Return the [X, Y] coordinate for the center point of the cell that contains the specified text.  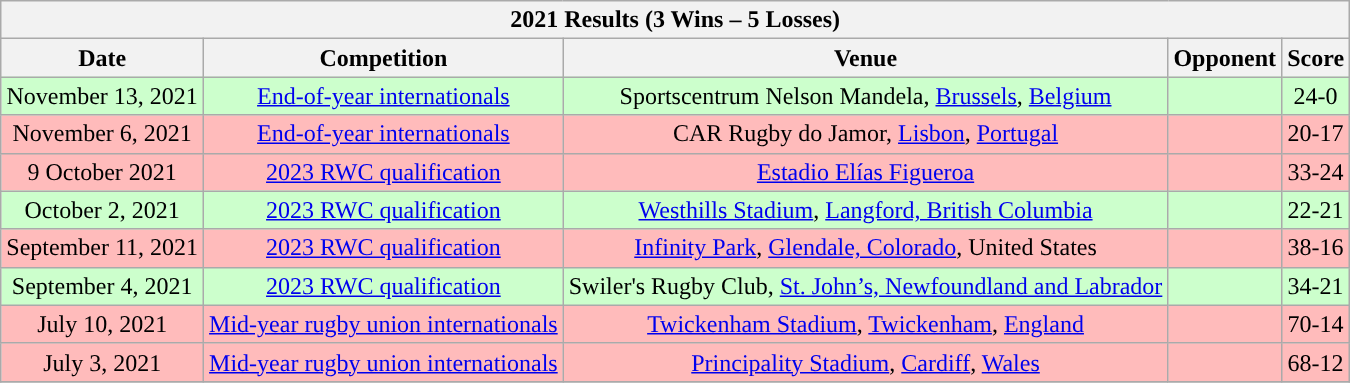
20-17 [1316, 134]
Opponent [1225, 58]
38-16 [1316, 248]
Score [1316, 58]
Swiler's Rugby Club, St. John’s, Newfoundland and Labrador [866, 286]
September 11, 2021 [102, 248]
Westhills Stadium, Langford, British Columbia [866, 210]
22-21 [1316, 210]
68-12 [1316, 362]
Infinity Park, Glendale, Colorado, United States [866, 248]
October 2, 2021 [102, 210]
2021 Results (3 Wins – 5 Losses) [676, 20]
November 6, 2021 [102, 134]
Twickenham Stadium, Twickenham, England [866, 324]
Competition [384, 58]
Date [102, 58]
24-0 [1316, 96]
CAR Rugby do Jamor, Lisbon, Portugal [866, 134]
November 13, 2021 [102, 96]
September 4, 2021 [102, 286]
Sportscentrum Nelson Mandela, Brussels, Belgium [866, 96]
July 3, 2021 [102, 362]
Principality Stadium, Cardiff, Wales [866, 362]
70-14 [1316, 324]
Estadio Elías Figueroa [866, 172]
34-21 [1316, 286]
33-24 [1316, 172]
July 10, 2021 [102, 324]
9 October 2021 [102, 172]
Venue [866, 58]
